Capture the cell that displays the provided text and extract its [x, y] central coordinate. 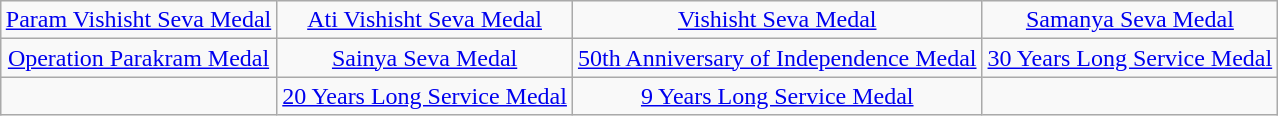
Vishisht Seva Medal [777, 20]
9 Years Long Service Medal [777, 96]
Sainya Seva Medal [425, 58]
50th Anniversary of Independence Medal [777, 58]
Operation Parakram Medal [138, 58]
Samanya Seva Medal [1130, 20]
20 Years Long Service Medal [425, 96]
Param Vishisht Seva Medal [138, 20]
Ati Vishisht Seva Medal [425, 20]
30 Years Long Service Medal [1130, 58]
